Pinpoint the cell where the given text exists, returning its (x, y) midpoint coordinate. 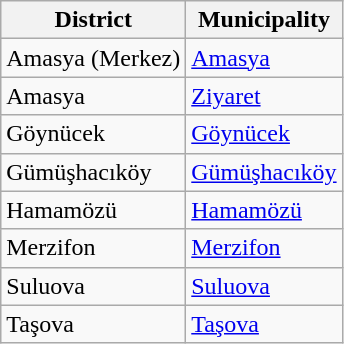
Amasya (Merkez) (94, 58)
District (94, 20)
Municipality (264, 20)
Ziyaret (264, 96)
